Detect which cell encompasses the target text, then output its [x, y] center coordinate. 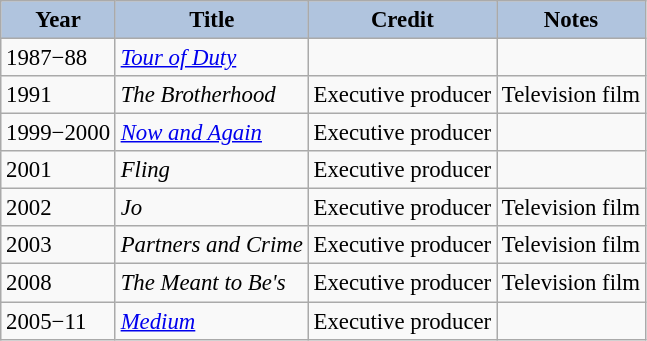
Fling [212, 170]
Medium [212, 321]
2003 [58, 245]
Tour of Duty [212, 58]
1999−2000 [58, 133]
2008 [58, 283]
Title [212, 20]
1987−88 [58, 58]
Notes [572, 20]
Jo [212, 208]
Now and Again [212, 133]
2005−11 [58, 321]
1991 [58, 95]
The Brotherhood [212, 95]
Partners and Crime [212, 245]
Year [58, 20]
2002 [58, 208]
2001 [58, 170]
The Meant to Be's [212, 283]
Credit [402, 20]
